Search for the cell housing the specified text and yield its [x, y] center coordinate. 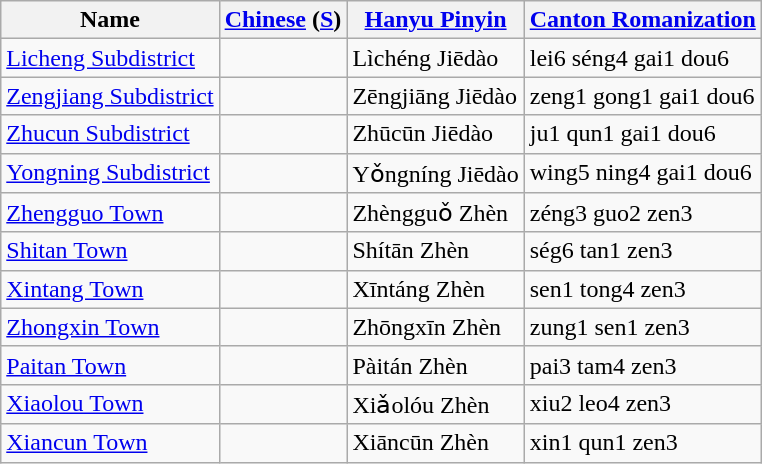
Zhengguo Town [110, 213]
pai3 tam4 zen3 [642, 365]
zeng1 gong1 gai1 dou6 [642, 96]
Yǒngníng Jiēdào [436, 173]
Pàitán Zhèn [436, 365]
Shítān Zhèn [436, 251]
Shitan Town [110, 251]
Yongning Subdistrict [110, 173]
sen1 tong4 zen3 [642, 289]
Xiǎolóu Zhèn [436, 404]
ség6 tan1 zen3 [642, 251]
Lìchéng Jiēdào [436, 58]
zéng3 guo2 zen3 [642, 213]
Zhongxin Town [110, 327]
Xintang Town [110, 289]
xiu2 leo4 zen3 [642, 404]
Name [110, 20]
Xiancun Town [110, 443]
Licheng Subdistrict [110, 58]
wing5 ning4 gai1 dou6 [642, 173]
Canton Romanization [642, 20]
Zhucun Subdistrict [110, 134]
lei6 séng4 gai1 dou6 [642, 58]
Zengjiang Subdistrict [110, 96]
Zhōngxīn Zhèn [436, 327]
zung1 sen1 zen3 [642, 327]
Zhèngguǒ Zhèn [436, 213]
Chinese (S) [283, 20]
Paitan Town [110, 365]
Xiaolou Town [110, 404]
Hanyu Pinyin [436, 20]
Xiāncūn Zhèn [436, 443]
Xīntáng Zhèn [436, 289]
Zēngjiāng Jiēdào [436, 96]
ju1 qun1 gai1 dou6 [642, 134]
Zhūcūn Jiēdào [436, 134]
xin1 qun1 zen3 [642, 443]
